Capture the cell that displays the provided text and extract its (x, y) central coordinate. 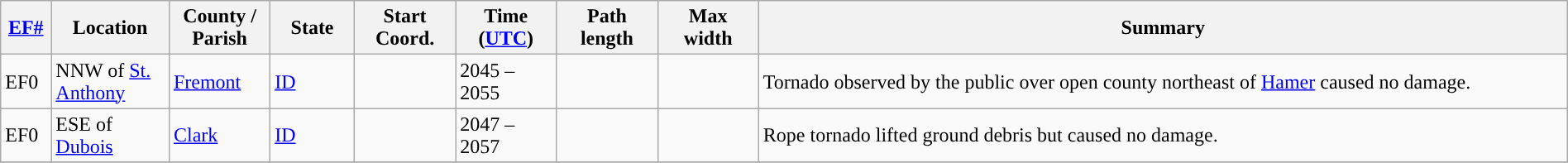
2045 – 2055 (506, 81)
County / Parish (219, 28)
Fremont (219, 81)
EF# (26, 28)
Tornado observed by the public over open county northeast of Hamer caused no damage. (1163, 81)
Clark (219, 136)
2047 – 2057 (506, 136)
NNW of St. Anthony (111, 81)
Time (UTC) (506, 28)
Location (111, 28)
Start Coord. (404, 28)
State (313, 28)
ESE of Dubois (111, 136)
Path length (607, 28)
Rope tornado lifted ground debris but caused no damage. (1163, 136)
Summary (1163, 28)
Max width (708, 28)
